Determine the (X, Y) coordinate at the center of the cell enclosing the given text.  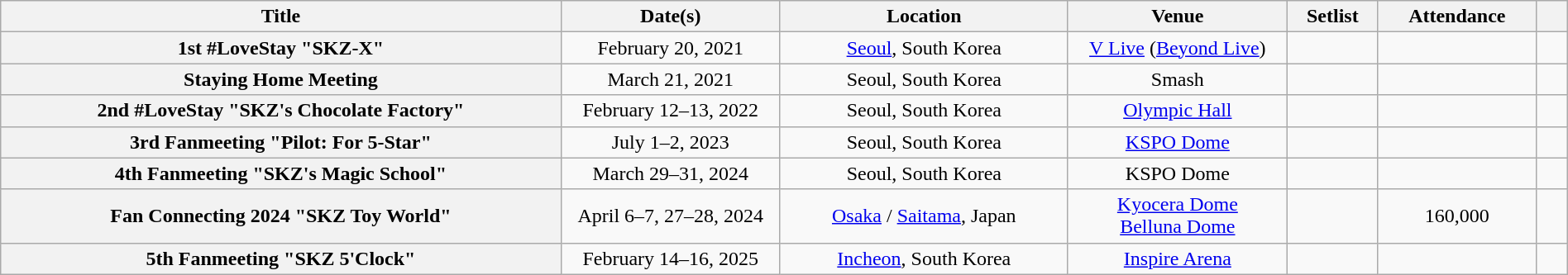
Fan Connecting 2024 "SKZ Toy World" (281, 216)
Location (924, 17)
February 12–13, 2022 (670, 111)
V Live (Beyond Live) (1178, 48)
Inspire Arena (1178, 258)
March 29–31, 2024 (670, 173)
2nd #LoveStay "SKZ's Chocolate Factory" (281, 111)
Smash (1178, 79)
April 6–7, 27–28, 2024 (670, 216)
Incheon, South Korea (924, 258)
Staying Home Meeting (281, 79)
Setlist (1332, 17)
February 14–16, 2025 (670, 258)
5th Fanmeeting "SKZ 5'Clock" (281, 258)
Olympic Hall (1178, 111)
1st #LoveStay "SKZ-X" (281, 48)
July 1–2, 2023 (670, 142)
Attendance (1457, 17)
March 21, 2021 (670, 79)
Venue (1178, 17)
4th Fanmeeting "SKZ's Magic School" (281, 173)
Osaka / Saitama, Japan (924, 216)
Date(s) (670, 17)
160,000 (1457, 216)
Title (281, 17)
February 20, 2021 (670, 48)
Kyocera DomeBelluna Dome (1178, 216)
3rd Fanmeeting "Pilot: For 5-Star" (281, 142)
